Locate the cell with the specified text and output its (X, Y) center coordinate. 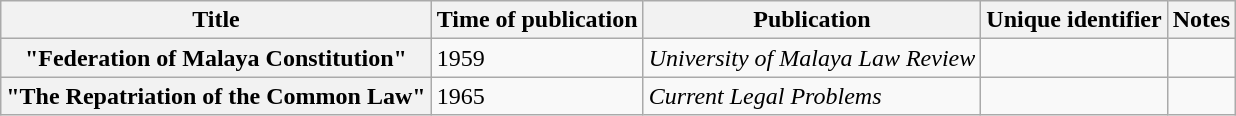
Current Legal Problems (812, 96)
1965 (537, 96)
Unique identifier (1074, 20)
University of Malaya Law Review (812, 58)
"The Repatriation of the Common Law" (216, 96)
Notes (1201, 20)
1959 (537, 58)
Title (216, 20)
"Federation of Malaya Constitution" (216, 58)
Publication (812, 20)
Time of publication (537, 20)
